Scan for the cell matching the given text and deliver its (X, Y) coordinate at center. 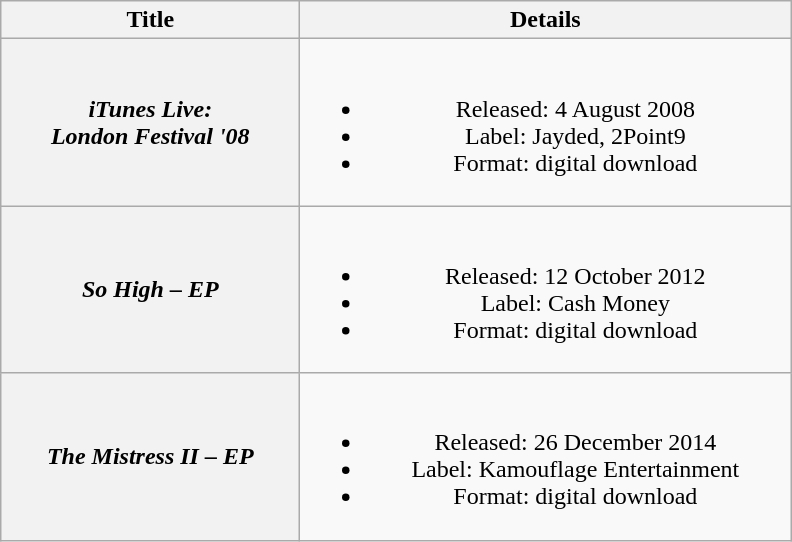
The Mistress II – EP (150, 456)
Released: 4 August 2008Label: Jayded, 2Point9Format: digital download (546, 122)
So High – EP (150, 290)
Title (150, 20)
iTunes Live:London Festival '08 (150, 122)
Released: 12 October 2012 Label: Cash MoneyFormat: digital download (546, 290)
Details (546, 20)
Released: 26 December 2014Label: Kamouflage EntertainmentFormat: digital download (546, 456)
